Return the (x, y) coordinate for the center point of the cell that contains the specified text.  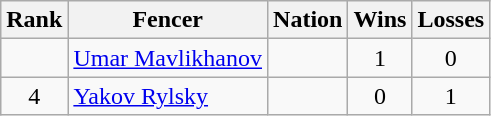
4 (34, 96)
Nation (308, 20)
Losses (451, 20)
Rank (34, 20)
Umar Mavlikhanov (168, 58)
Yakov Rylsky (168, 96)
Fencer (168, 20)
Wins (380, 20)
